Find where the given text appears and provide that cell's center as (X, Y) coordinate. 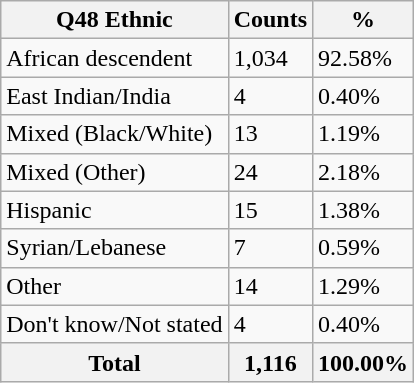
13 (270, 134)
1.29% (364, 286)
7 (270, 248)
Mixed (Other) (114, 172)
100.00% (364, 362)
Total (114, 362)
92.58% (364, 58)
14 (270, 286)
Syrian/Lebanese (114, 248)
Hispanic (114, 210)
East Indian/India (114, 96)
Other (114, 286)
1.38% (364, 210)
Q48 Ethnic (114, 20)
Don't know/Not stated (114, 324)
15 (270, 210)
Mixed (Black/White) (114, 134)
1.19% (364, 134)
1,116 (270, 362)
24 (270, 172)
African descendent (114, 58)
0.59% (364, 248)
2.18% (364, 172)
1,034 (270, 58)
Counts (270, 20)
% (364, 20)
